Identify which cell holds the provided text, then report its (x, y) central coordinate. 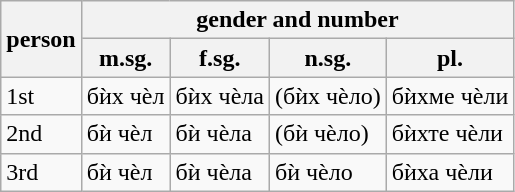
person (41, 39)
1st (41, 96)
бѝх чѐл (126, 96)
бѝх чѐла (220, 96)
бѝха чѐли (450, 172)
m.sg. (126, 58)
бѝхте чѐли (450, 134)
gender and number (298, 20)
n.sg. (328, 58)
2nd (41, 134)
pl. (450, 58)
(бѝх чѐло) (328, 96)
бѝ чѐло (328, 172)
бѝхме чѐли (450, 96)
f.sg. (220, 58)
(бѝ чѐло) (328, 134)
3rd (41, 172)
